For the text-containing cell, return its midpoint in (X, Y) coordinate format. 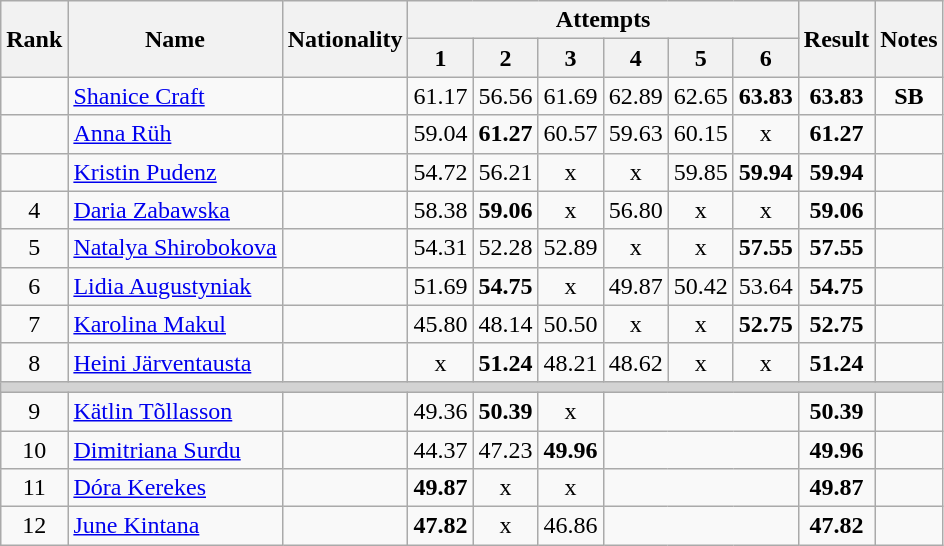
Heini Järventausta (175, 362)
12 (34, 526)
Name (175, 39)
Attempts (603, 20)
7 (34, 324)
48.62 (636, 362)
8 (34, 362)
58.38 (440, 210)
62.65 (700, 96)
Dimitriana Surdu (175, 449)
59.85 (700, 172)
59.63 (636, 134)
56.21 (506, 172)
Karolina Makul (175, 324)
51.69 (440, 286)
50.50 (570, 324)
62.89 (636, 96)
11 (34, 488)
Kätlin Tõllasson (175, 411)
2 (506, 58)
June Kintana (175, 526)
54.72 (440, 172)
3 (570, 58)
45.80 (440, 324)
SB (909, 96)
44.37 (440, 449)
50.42 (700, 286)
1 (440, 58)
49.36 (440, 411)
Anna Rüh (175, 134)
52.89 (570, 248)
54.31 (440, 248)
48.21 (570, 362)
60.57 (570, 134)
Kristin Pudenz (175, 172)
9 (34, 411)
Lidia Augustyniak (175, 286)
Dóra Kerekes (175, 488)
60.15 (700, 134)
Shanice Craft (175, 96)
56.56 (506, 96)
Result (836, 39)
61.17 (440, 96)
Natalya Shirobokova (175, 248)
10 (34, 449)
56.80 (636, 210)
Notes (909, 39)
48.14 (506, 324)
47.23 (506, 449)
61.69 (570, 96)
Nationality (345, 39)
59.04 (440, 134)
52.28 (506, 248)
Rank (34, 39)
Daria Zabawska (175, 210)
53.64 (766, 286)
46.86 (570, 526)
